Identify which cell holds the provided text, then report its [x, y] central coordinate. 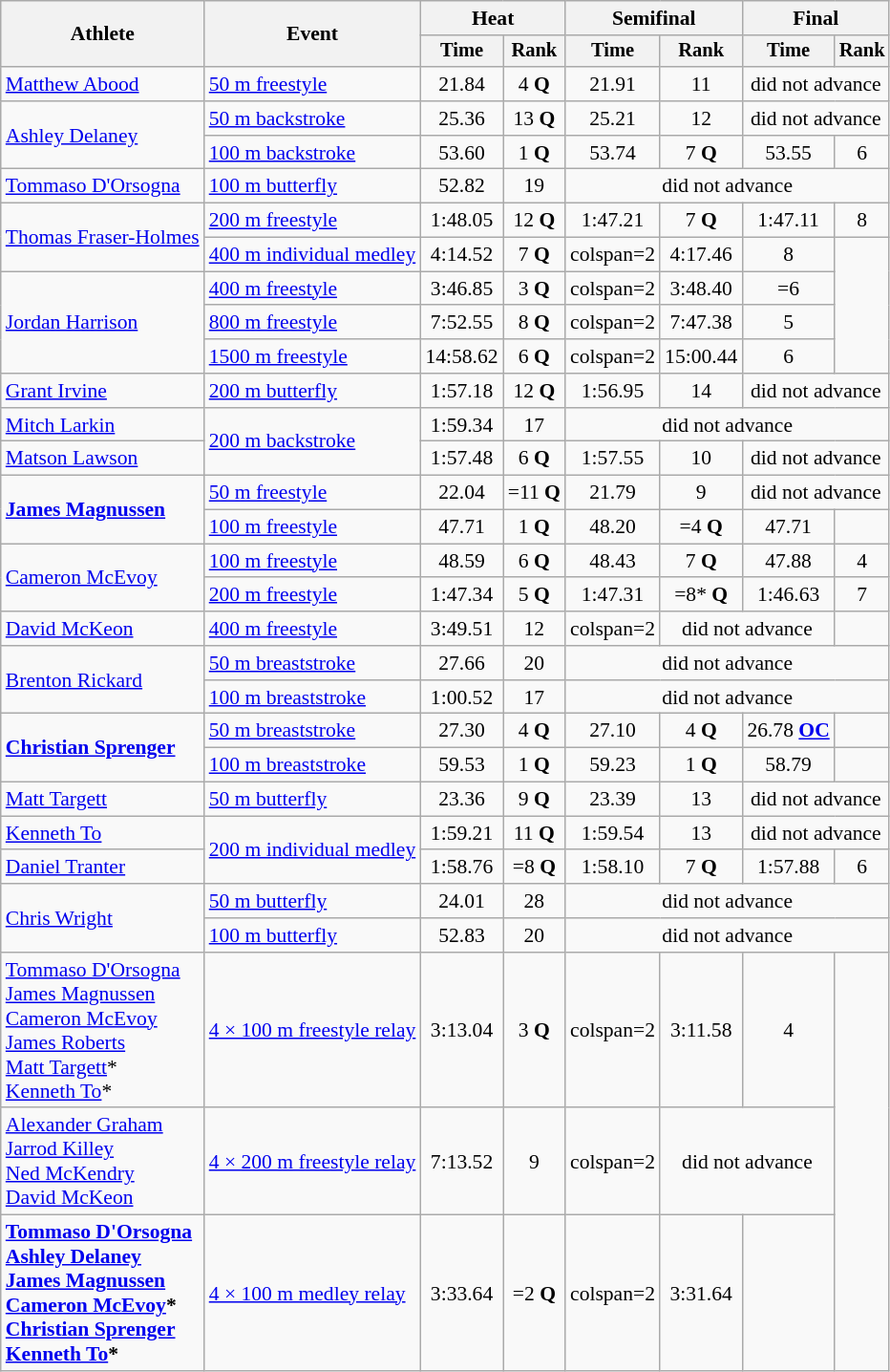
Daniel Tranter [103, 868]
53.60 [461, 153]
1:47.21 [613, 221]
52.82 [461, 186]
53.55 [788, 153]
Final [816, 18]
200 m backstroke [313, 441]
5 Q [535, 595]
1:46.63 [788, 595]
Chris Wright [103, 917]
1:58.10 [613, 868]
=2 Q [535, 1294]
1:47.31 [613, 595]
Matson Lawson [103, 459]
23.39 [613, 800]
7 [862, 595]
1:57.88 [788, 868]
4:14.52 [461, 255]
28 [535, 901]
4:17.46 [701, 255]
48.20 [613, 527]
Athlete [103, 34]
100 m backstroke [313, 153]
27.10 [613, 731]
23.36 [461, 800]
59.53 [461, 765]
24.01 [461, 901]
5 [788, 323]
Cameron McEvoy [103, 577]
Matthew Abood [103, 84]
1:57.48 [461, 459]
1:59.34 [461, 425]
10 [701, 459]
200 m individual medley [313, 850]
Tommaso D'Orsogna [103, 186]
1500 m freestyle [313, 356]
7:52.55 [461, 323]
27.66 [461, 663]
Event [313, 34]
9 Q [535, 800]
3:48.40 [701, 289]
15:00.44 [701, 356]
1:47.11 [788, 221]
Heat [493, 18]
Tommaso D'OrsognaAshley DelaneyJames MagnussenCameron McEvoy*Christian SprengerKenneth To* [103, 1294]
Ashley Delaney [103, 136]
1:58.76 [461, 868]
21.79 [613, 493]
59.23 [613, 765]
4 × 100 m medley relay [313, 1294]
7:13.52 [461, 1162]
Thomas Fraser-Holmes [103, 237]
400 m individual medley [313, 255]
19 [535, 186]
22.04 [461, 493]
Mitch Larkin [103, 425]
800 m freestyle [313, 323]
48.59 [461, 561]
53.74 [613, 153]
21.91 [613, 84]
21.84 [461, 84]
1:57.55 [613, 459]
3:11.58 [701, 1030]
Semifinal [653, 18]
1:59.21 [461, 833]
8 Q [535, 323]
Matt Targett [103, 800]
3:33.64 [461, 1294]
13 Q [535, 118]
11 [701, 84]
50 m backstroke [313, 118]
48.43 [613, 561]
1:47.34 [461, 595]
David McKeon [103, 629]
Kenneth To [103, 833]
1:57.18 [461, 391]
47.88 [788, 561]
25.21 [613, 118]
25.36 [461, 118]
Christian Sprenger [103, 747]
58.79 [788, 765]
Brenton Rickard [103, 680]
27.30 [461, 731]
1:00.52 [461, 697]
4 × 100 m freestyle relay [313, 1030]
James Magnussen [103, 510]
1:59.54 [613, 833]
Jordan Harrison [103, 323]
Alexander GrahamJarrod KilleyNed McKendryDavid McKeon [103, 1162]
7:47.38 [701, 323]
3:31.64 [701, 1294]
Grant Irvine [103, 391]
52.83 [461, 935]
3:49.51 [461, 629]
14:58.62 [461, 356]
=8 Q [535, 868]
=6 [788, 289]
200 m butterfly [313, 391]
26.78 OC [788, 731]
1:56.95 [613, 391]
3:13.04 [461, 1030]
4 × 200 m freestyle relay [313, 1162]
=4 Q [701, 527]
1:48.05 [461, 221]
=8* Q [701, 595]
=11 Q [535, 493]
3:46.85 [461, 289]
14 [701, 391]
11 Q [535, 833]
Tommaso D'OrsognaJames MagnussenCameron McEvoyJames RobertsMatt Targett*Kenneth To* [103, 1030]
